Scan for the cell matching the given text and deliver its [x, y] coordinate at center. 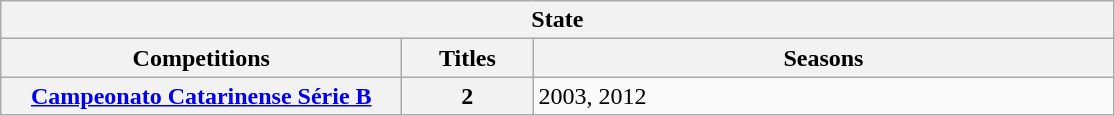
Seasons [824, 58]
Campeonato Catarinense Série B [202, 96]
State [558, 20]
Titles [468, 58]
2 [468, 96]
Competitions [202, 58]
2003, 2012 [824, 96]
